Pinpoint the cell where the given text exists, returning its [X, Y] midpoint coordinate. 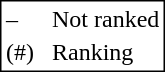
Ranking [105, 53]
(#) [20, 53]
Not ranked [105, 19]
– [20, 19]
